Return (X, Y) of the center of cell containing provided text 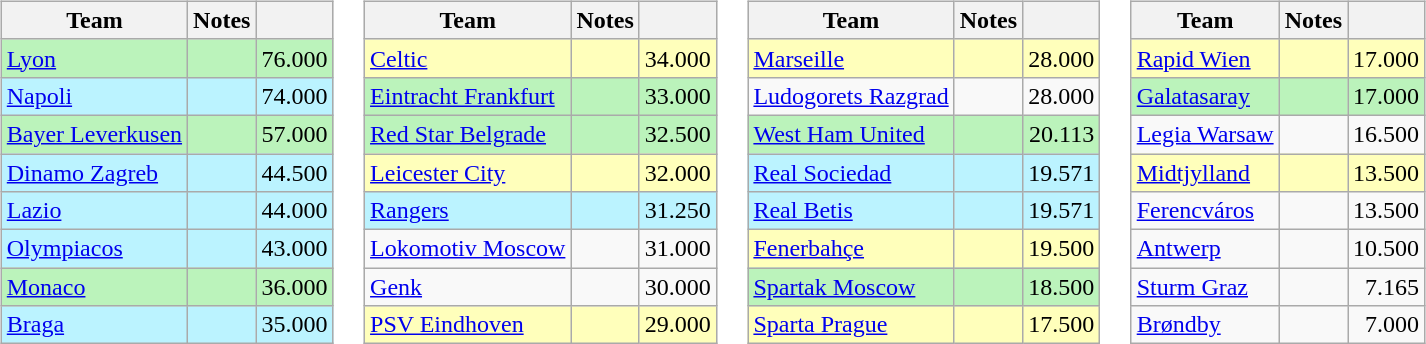
Brøndby (1205, 325)
76.000 (294, 58)
Olympiacos (94, 249)
Leicester City (468, 173)
44.500 (294, 173)
Eintracht Frankfurt (468, 96)
Rapid Wien (1205, 58)
36.000 (294, 287)
Galatasaray (1205, 96)
18.500 (1062, 287)
Monaco (94, 287)
Lazio (94, 211)
35.000 (294, 325)
Lyon (94, 58)
30.000 (678, 287)
44.000 (294, 211)
19.500 (1062, 249)
Bayer Leverkusen (94, 134)
20.113 (1062, 134)
Celtic (468, 58)
7.165 (1386, 287)
31.000 (678, 249)
32.500 (678, 134)
Legia Warsaw (1205, 134)
Fenerbahçe (851, 249)
Ludogorets Razgrad (851, 96)
Dinamo Zagreb (94, 173)
Napoli (94, 96)
57.000 (294, 134)
PSV Eindhoven (468, 325)
Braga (94, 325)
Rangers (468, 211)
Antwerp (1205, 249)
Sturm Graz (1205, 287)
Real Sociedad (851, 173)
10.500 (1386, 249)
29.000 (678, 325)
32.000 (678, 173)
Sparta Prague (851, 325)
Lokomotiv Moscow (468, 249)
74.000 (294, 96)
34.000 (678, 58)
Genk (468, 287)
Ferencváros (1205, 211)
7.000 (1386, 325)
Spartak Moscow (851, 287)
Midtjylland (1205, 173)
33.000 (678, 96)
17.500 (1062, 325)
Red Star Belgrade (468, 134)
Marseille (851, 58)
31.250 (678, 211)
Real Betis (851, 211)
43.000 (294, 249)
16.500 (1386, 134)
West Ham United (851, 134)
